Detect which cell encompasses the target text, then output its (X, Y) center coordinate. 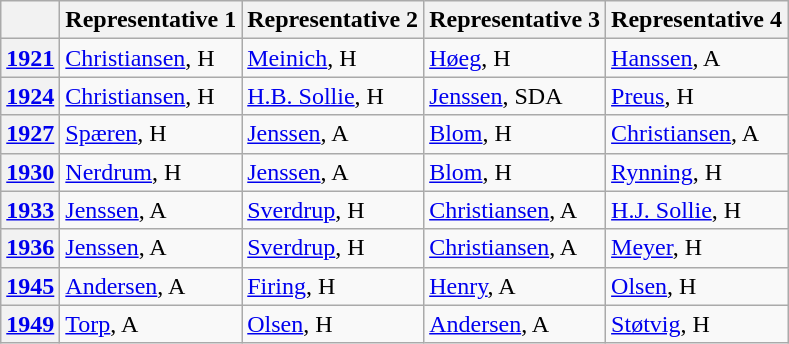
1930 (30, 172)
1924 (30, 96)
Meinich, H (333, 58)
Hanssen, A (697, 58)
Henry, A (515, 286)
Rynning, H (697, 172)
Torp, A (151, 324)
1921 (30, 58)
H.B. Sollie, H (333, 96)
Firing, H (333, 286)
Representative 4 (697, 20)
1945 (30, 286)
Spæren, H (151, 134)
Representative 2 (333, 20)
1936 (30, 248)
1949 (30, 324)
H.J. Sollie, H (697, 210)
Representative 3 (515, 20)
Nerdrum, H (151, 172)
1933 (30, 210)
Jenssen, SDA (515, 96)
1927 (30, 134)
Støtvig, H (697, 324)
Representative 1 (151, 20)
Preus, H (697, 96)
Høeg, H (515, 58)
Meyer, H (697, 248)
